Identify which cell holds the provided text, then report its (X, Y) central coordinate. 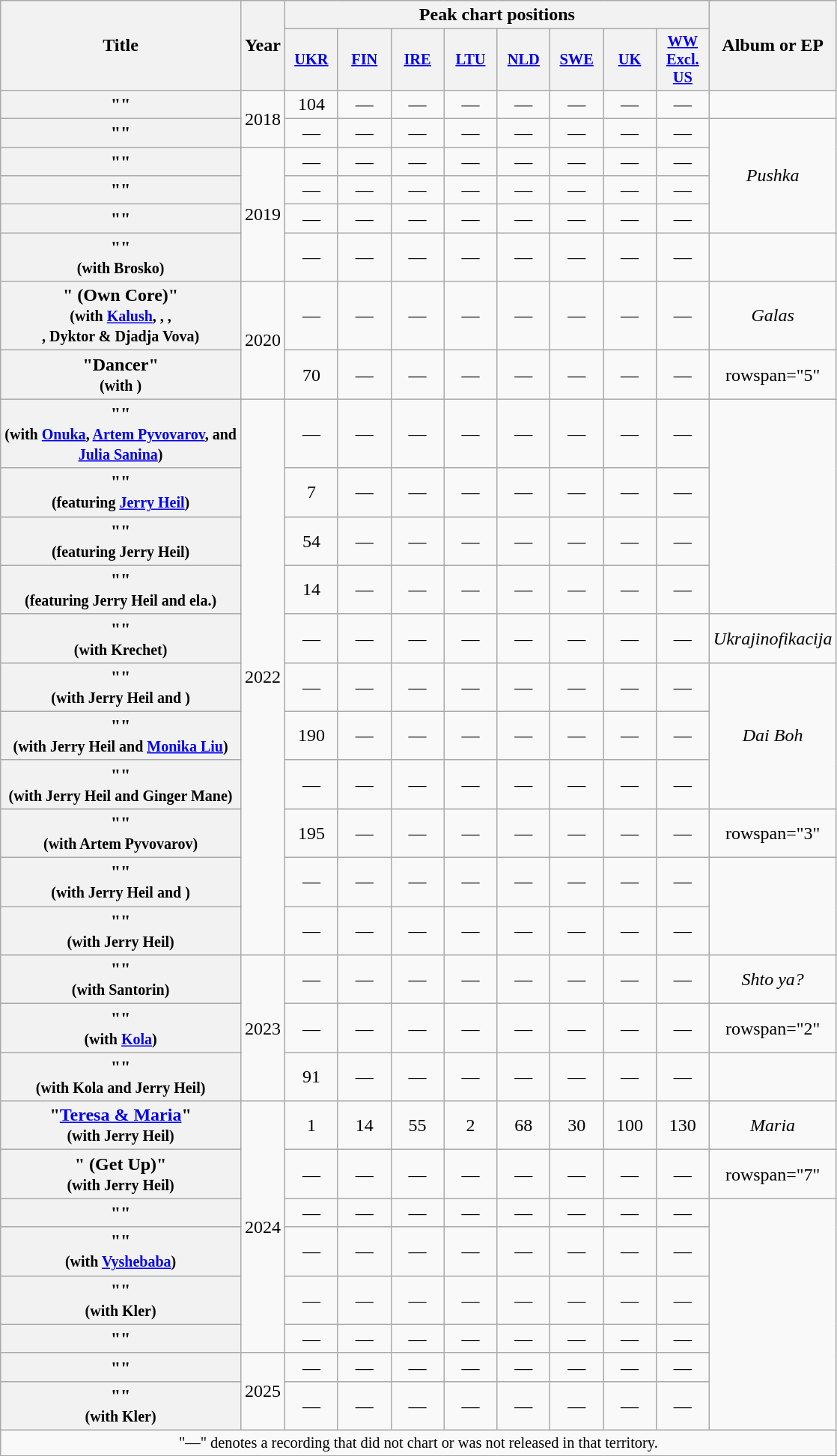
195 (311, 832)
Year (262, 46)
2024 (262, 1227)
Dai Boh (773, 735)
1 (311, 1126)
WWExcl. US (683, 60)
""(featuring Jerry Heil and ela.) (121, 590)
Title (121, 46)
""(with Jerry Heil) (121, 931)
""(with Jerry Heil and Ginger Mane) (121, 785)
rowspan="2" (773, 1029)
Pushka (773, 176)
"Teresa & Maria"(with Jerry Heil) (121, 1126)
rowspan="7" (773, 1174)
2020 (262, 340)
Peak chart positions (497, 15)
""(with Onuka, Artem Pyvovarov, andJulia Sanina) (121, 433)
30 (576, 1126)
Shto ya? (773, 979)
2 (470, 1126)
UK (630, 60)
""(with Kola and Jerry Heil) (121, 1076)
LTU (470, 60)
""(with Vyshebaba) (121, 1252)
2023 (262, 1029)
rowspan="3" (773, 832)
100 (630, 1126)
7 (311, 493)
rowspan="5" (773, 374)
" (Own Core)"(with Kalush, , ,, Dyktor & Djadja Vova) (121, 316)
SWE (576, 60)
Galas (773, 316)
55 (418, 1126)
2018 (262, 118)
Album or EP (773, 46)
FIN (364, 60)
54 (311, 540)
91 (311, 1076)
"Dancer"(with ) (121, 374)
""(with Krechet) (121, 638)
190 (311, 735)
2022 (262, 677)
""(with Kola) (121, 1029)
""(with Brosko) (121, 258)
"—" denotes a recording that did not chart or was not released in that territory. (418, 1443)
UKR (311, 60)
70 (311, 374)
Ukrajinofikacija (773, 638)
""(with Artem Pyvovarov) (121, 832)
IRE (418, 60)
68 (524, 1126)
""(with Jerry Heil and Monika Liu) (121, 735)
" (Get Up)"(with Jerry Heil) (121, 1174)
NLD (524, 60)
2025 (262, 1391)
2019 (262, 214)
""(with Santorin) (121, 979)
130 (683, 1126)
104 (311, 104)
Maria (773, 1126)
